Detect which cell encompasses the target text, then output its [X, Y] center coordinate. 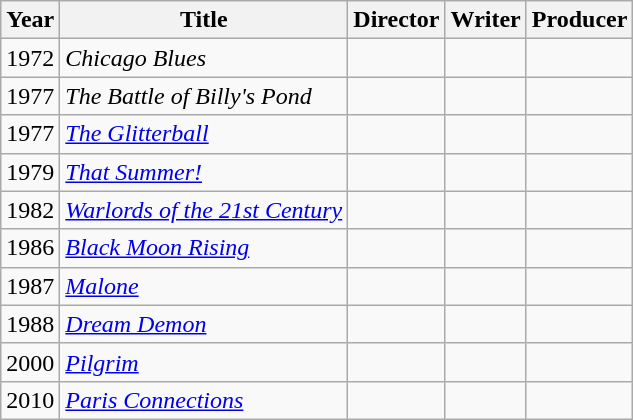
Paris Connections [204, 400]
The Battle of Billy's Pond [204, 96]
Title [204, 20]
Writer [486, 20]
1982 [30, 210]
1987 [30, 286]
2000 [30, 362]
The Glitterball [204, 134]
1988 [30, 324]
Dream Demon [204, 324]
Chicago Blues [204, 58]
1986 [30, 248]
Warlords of the 21st Century [204, 210]
Year [30, 20]
2010 [30, 400]
Pilgrim [204, 362]
That Summer! [204, 172]
Black Moon Rising [204, 248]
Malone [204, 286]
Producer [580, 20]
Director [396, 20]
1972 [30, 58]
1979 [30, 172]
